Detect which cell encompasses the target text, then output its (x, y) center coordinate. 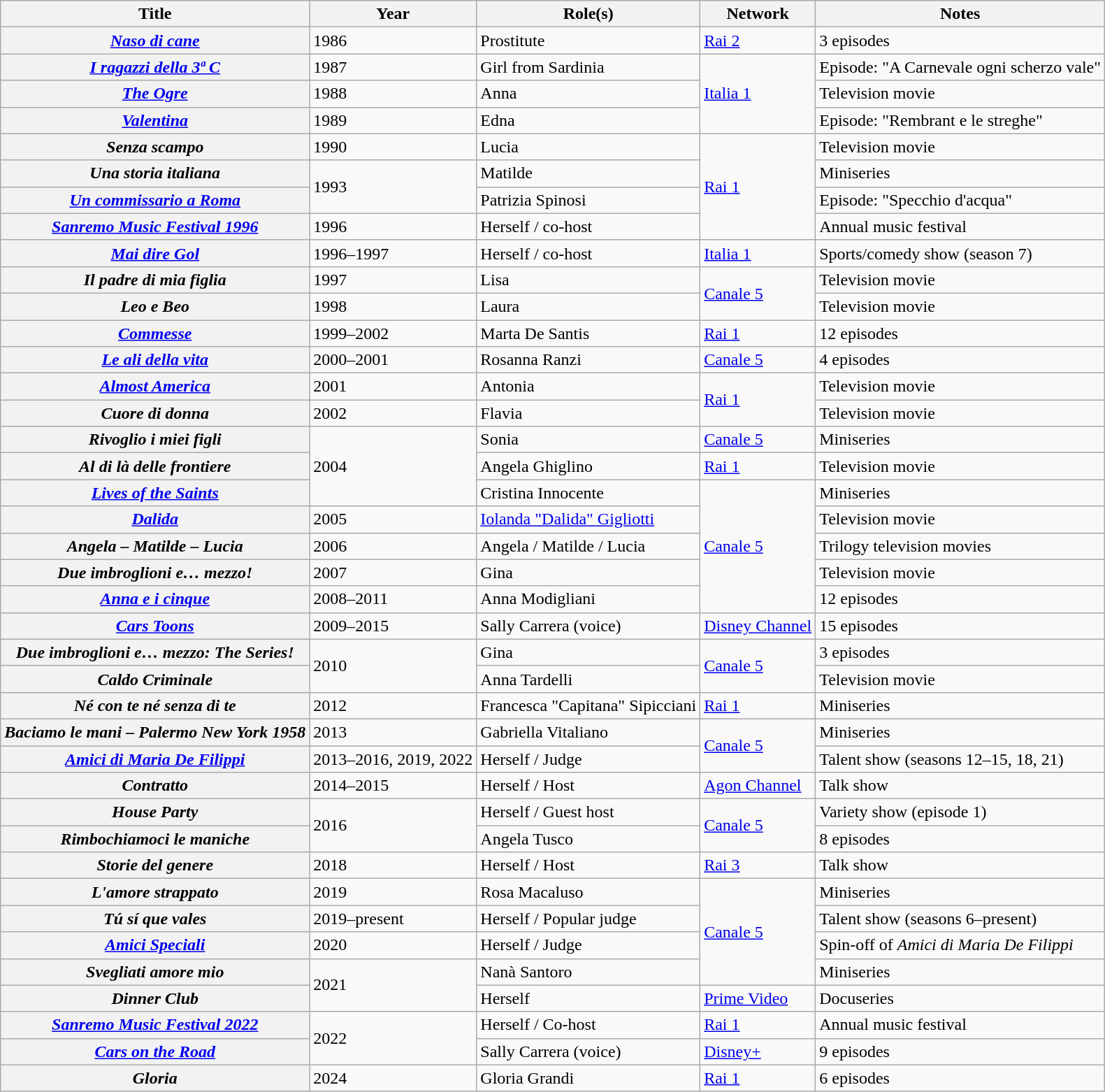
2019 (393, 892)
Una storia italiana (155, 173)
1986 (393, 41)
4 episodes (960, 360)
Herself / Guest host (588, 812)
Rivoglio i miei figli (155, 440)
6 episodes (960, 1078)
Al di là delle frontiere (155, 466)
1996–1997 (393, 253)
Title (155, 14)
Variety show (episode 1) (960, 812)
1997 (393, 280)
Talent show (seasons 6–present) (960, 919)
I ragazzi della 3ª C (155, 67)
2004 (393, 466)
1987 (393, 67)
Valentina (155, 120)
2013–2016, 2019, 2022 (393, 759)
Rosa Macaluso (588, 892)
Naso di cane (155, 41)
15 episodes (960, 626)
Caldo Criminale (155, 679)
The Ogre (155, 94)
1999–2002 (393, 333)
Cars on the Road (155, 1051)
2000–2001 (393, 360)
2013 (393, 732)
Il padre di mia figlia (155, 280)
1989 (393, 120)
2002 (393, 413)
Laura (588, 306)
2008–2011 (393, 599)
2021 (393, 985)
Rai 3 (758, 865)
Sports/comedy show (season 7) (960, 253)
Matilde (588, 173)
8 episodes (960, 839)
Notes (960, 14)
Contratto (155, 786)
Rimbochiamoci le maniche (155, 839)
Role(s) (588, 14)
1996 (393, 227)
Prime Video (758, 998)
Lucia (588, 147)
Svegliati amore mio (155, 972)
House Party (155, 812)
2010 (393, 666)
Trilogy television movies (960, 546)
Amici di Maria De Filippi (155, 759)
1990 (393, 147)
Due imbroglioni e… mezzo: The Series! (155, 652)
2001 (393, 387)
1998 (393, 306)
Episode: "Specchio d'acqua" (960, 200)
Sanremo Music Festival 1996 (155, 227)
Mai dire Gol (155, 253)
Angela Tusco (588, 839)
Francesca "Capitana" Sipicciani (588, 705)
Antonia (588, 387)
Due imbroglioni e… mezzo! (155, 573)
2016 (393, 826)
2020 (393, 945)
2005 (393, 519)
Angela – Matilde – Lucia (155, 546)
Edna (588, 120)
9 episodes (960, 1051)
2012 (393, 705)
2007 (393, 573)
Sonia (588, 440)
Lisa (588, 280)
Almost America (155, 387)
Gabriella Vitaliano (588, 732)
Cuore di donna (155, 413)
Year (393, 14)
Anna (588, 94)
Episode: "Rembrant e le streghe" (960, 120)
Rosanna Ranzi (588, 360)
Docuseries (960, 998)
2006 (393, 546)
Agon Channel (758, 786)
Lives of the Saints (155, 493)
Commesse (155, 333)
L'amore strappato (155, 892)
Flavia (588, 413)
2019–present (393, 919)
Anna Tardelli (588, 679)
1993 (393, 187)
Episode: "A Carnevale ogni scherzo vale" (960, 67)
Senza scampo (155, 147)
Nanà Santoro (588, 972)
Cristina Innocente (588, 493)
Dalida (155, 519)
Prostitute (588, 41)
1988 (393, 94)
Gloria Grandi (588, 1078)
Anna Modigliani (588, 599)
Né con te né senza di te (155, 705)
2014–2015 (393, 786)
Amici Speciali (155, 945)
Dinner Club (155, 998)
Marta De Santis (588, 333)
Herself / Co-host (588, 1025)
Leo e Beo (155, 306)
2022 (393, 1038)
Herself (588, 998)
2009–2015 (393, 626)
Girl from Sardinia (588, 67)
Angela / Matilde / Lucia (588, 546)
Le ali della vita (155, 360)
Iolanda "Dalida" Gigliotti (588, 519)
Un commissario a Roma (155, 200)
Cars Toons (155, 626)
2024 (393, 1078)
Patrizia Spinosi (588, 200)
Disney Channel (758, 626)
Spin-off of Amici di Maria De Filippi (960, 945)
Rai 2 (758, 41)
Baciamo le mani – Palermo New York 1958 (155, 732)
Network (758, 14)
Tú sí que vales (155, 919)
2018 (393, 865)
Herself / Popular judge (588, 919)
Storie del genere (155, 865)
Gloria (155, 1078)
Angela Ghiglino (588, 466)
Sanremo Music Festival 2022 (155, 1025)
Talent show (seasons 12–15, 18, 21) (960, 759)
Anna e i cinque (155, 599)
Disney+ (758, 1051)
